Find where the given text appears and provide that cell's center as [x, y] coordinate. 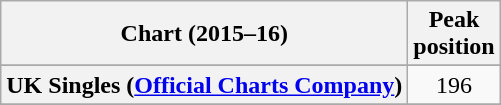
196 [454, 85]
UK Singles (Official Charts Company) [204, 85]
Chart (2015–16) [204, 34]
Peakposition [454, 34]
